Identify which cell holds the provided text, then report its (X, Y) central coordinate. 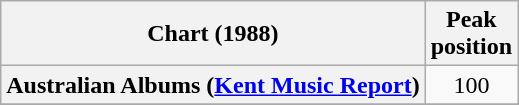
100 (471, 85)
Chart (1988) (213, 34)
Peakposition (471, 34)
Australian Albums (Kent Music Report) (213, 85)
